Provide the [X, Y] coordinate of the cell's center where the given text is located.  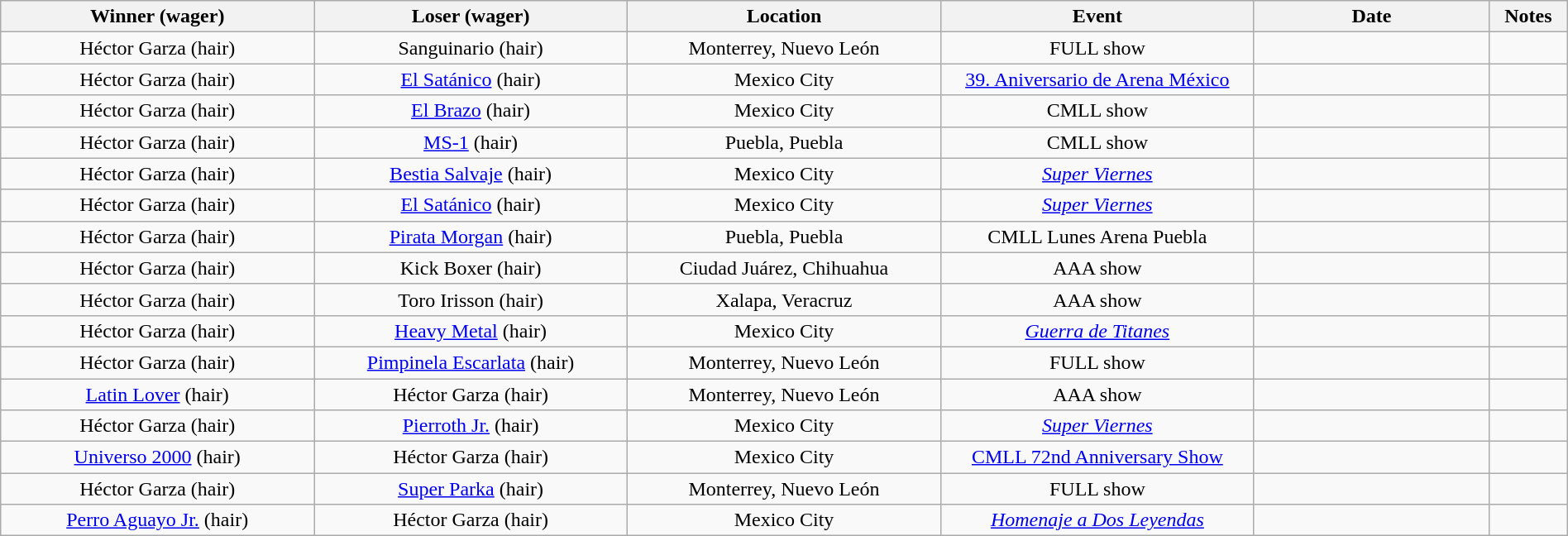
Heavy Metal (hair) [471, 331]
El Brazo (hair) [471, 111]
Guerra de Titanes [1097, 331]
Ciudad Juárez, Chihuahua [784, 268]
Pimpinela Escarlata (hair) [471, 362]
Sanguinario (hair) [471, 48]
Latin Lover (hair) [157, 395]
Universo 2000 (hair) [157, 457]
Xalapa, Veracruz [784, 299]
Date [1371, 17]
Super Parka (hair) [471, 489]
Bestia Salvaje (hair) [471, 174]
CMLL Lunes Arena Puebla [1097, 237]
39. Aniversario de Arena México [1097, 79]
MS-1 (hair) [471, 142]
Kick Boxer (hair) [471, 268]
Pierroth Jr. (hair) [471, 426]
Homenaje a Dos Leyendas [1097, 520]
Loser (wager) [471, 17]
Winner (wager) [157, 17]
Perro Aguayo Jr. (hair) [157, 520]
Toro Irisson (hair) [471, 299]
Event [1097, 17]
Location [784, 17]
Notes [1528, 17]
Pirata Morgan (hair) [471, 237]
CMLL 72nd Anniversary Show [1097, 457]
